Detect which cell encompasses the target text, then output its [x, y] center coordinate. 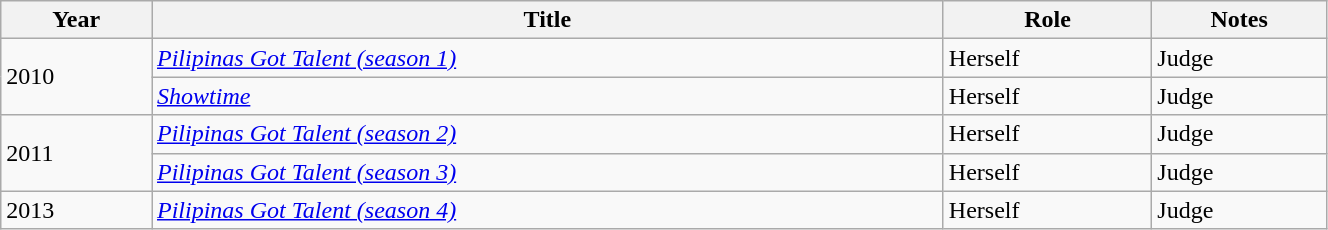
Role [1048, 20]
Showtime [548, 96]
2013 [76, 210]
Pilipinas Got Talent (season 3) [548, 172]
2010 [76, 77]
2011 [76, 153]
Pilipinas Got Talent (season 2) [548, 134]
Pilipinas Got Talent (season 1) [548, 58]
Year [76, 20]
Title [548, 20]
Notes [1240, 20]
Pilipinas Got Talent (season 4) [548, 210]
